From the cell containing the given text, extract its center point as (x, y) coordinate. 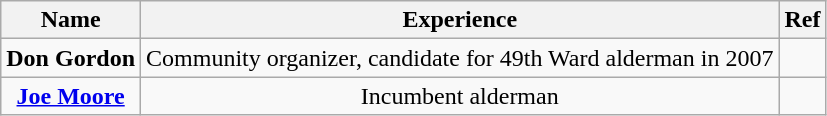
Name (71, 20)
Incumbent alderman (460, 96)
Ref (802, 20)
Experience (460, 20)
Don Gordon (71, 58)
Joe Moore (71, 96)
Community organizer, candidate for 49th Ward alderman in 2007 (460, 58)
